Search for the cell housing the specified text and yield its [X, Y] center coordinate. 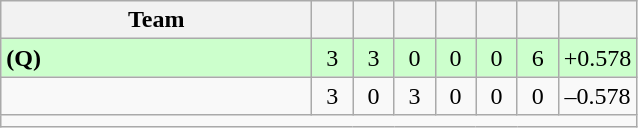
–0.578 [598, 96]
6 [538, 58]
(Q) [156, 58]
+0.578 [598, 58]
Team [156, 20]
